Search for the cell housing the specified text and yield its (X, Y) center coordinate. 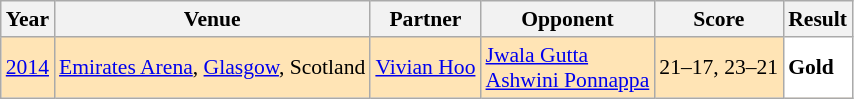
Gold (818, 68)
Opponent (567, 19)
Score (718, 19)
Emirates Arena, Glasgow, Scotland (212, 68)
2014 (28, 68)
Year (28, 19)
Result (818, 19)
21–17, 23–21 (718, 68)
Venue (212, 19)
Jwala Gutta Ashwini Ponnappa (567, 68)
Vivian Hoo (425, 68)
Partner (425, 19)
